Extract the (X, Y) coordinate from the center of the cell holding the provided text.  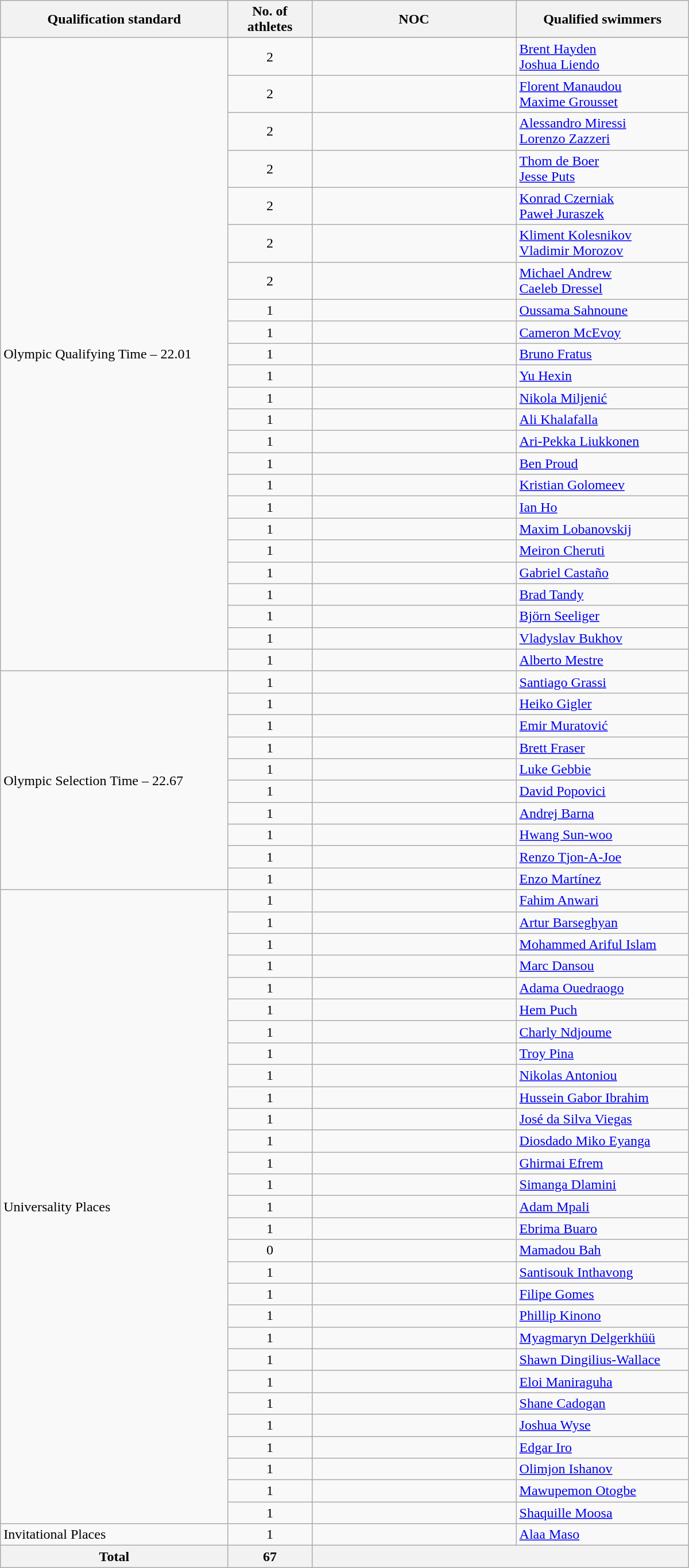
David Popovici (602, 791)
Alessandro MiressiLorenzo Zazzeri (602, 131)
Nikola Miljenić (602, 398)
0 (270, 1250)
Marc Dansou (602, 966)
Troy Pina (602, 1053)
Universality Places (114, 1207)
José da Silva Viegas (602, 1119)
67 (270, 1557)
Santisouk Inthavong (602, 1272)
Mohammed Ariful Islam (602, 944)
NOC (414, 20)
Phillip Kinono (602, 1316)
Renzo Tjon-A-Joe (602, 857)
Björn Seeliger (602, 616)
Maxim Lobanovskij (602, 529)
Mawupemon Otogbe (602, 1491)
Yu Hexin (602, 376)
Charly Ndjoume (602, 1032)
Simanga Dlamini (602, 1185)
Brad Tandy (602, 594)
Gabriel Castaño (602, 573)
Olympic Selection Time – 22.67 (114, 780)
Hwang Sun-woo (602, 835)
Ari-Pekka Liukkonen (602, 442)
Meiron Cheruti (602, 551)
Qualified swimmers (602, 20)
Eloi Maniraguha (602, 1381)
Qualification standard (114, 20)
Joshua Wyse (602, 1425)
Michael AndrewCaeleb Dressel (602, 280)
Filipe Gomes (602, 1294)
Ian Ho (602, 507)
Invitational Places (114, 1535)
Ali Khalafalla (602, 420)
Thom de BoerJesse Puts (602, 169)
Alaa Maso (602, 1535)
Shaquille Moosa (602, 1513)
Alberto Mestre (602, 660)
Emir Muratović (602, 725)
Hussein Gabor Ibrahim (602, 1098)
Total (114, 1557)
Brent HaydenJoshua Liendo (602, 56)
Kliment KolesnikovVladimir Morozov (602, 244)
Kristian Golomeev (602, 485)
Edgar Iro (602, 1447)
Florent ManaudouMaxime Grousset (602, 94)
Ghirmai Efrem (602, 1163)
Enzo Martínez (602, 879)
Luke Gebbie (602, 770)
Ebrima Buaro (602, 1229)
Bruno Fratus (602, 354)
Hem Puch (602, 1010)
Heiko Gigler (602, 704)
Cameron McEvoy (602, 332)
Konrad CzerniakPaweł Juraszek (602, 206)
Oussama Sahnoune (602, 310)
Santiago Grassi (602, 682)
Brett Fraser (602, 747)
Ben Proud (602, 464)
No. of athletes (270, 20)
Adama Ouedraogo (602, 988)
Nikolas Antoniou (602, 1075)
Vladyslav Bukhov (602, 638)
Artur Barseghyan (602, 922)
Shawn Dingilius-Wallace (602, 1360)
Myagmaryn Delgerkhüü (602, 1338)
Diosdado Miko Eyanga (602, 1141)
Andrej Barna (602, 813)
Mamadou Bah (602, 1250)
Olimjon Ishanov (602, 1469)
Shane Cadogan (602, 1403)
Adam Mpali (602, 1207)
Fahim Anwari (602, 901)
Olympic Qualifying Time – 22.01 (114, 354)
